Return the (X, Y) coordinate for the center point of the cell that contains the specified text.  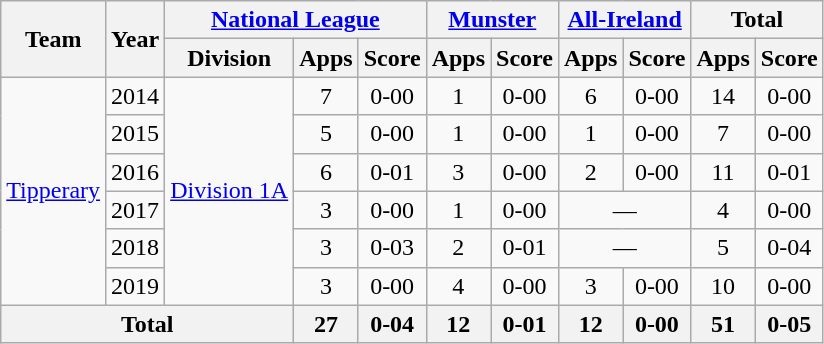
Team (54, 39)
51 (723, 324)
Division 1A (230, 191)
2017 (136, 210)
Year (136, 39)
2015 (136, 134)
2014 (136, 96)
Tipperary (54, 191)
2016 (136, 172)
2019 (136, 286)
Munster (492, 20)
All-Ireland (624, 20)
National League (296, 20)
27 (326, 324)
0-03 (392, 248)
14 (723, 96)
11 (723, 172)
10 (723, 286)
2018 (136, 248)
Division (230, 58)
0-05 (789, 324)
